Scan for the cell matching the given text and deliver its (x, y) coordinate at center. 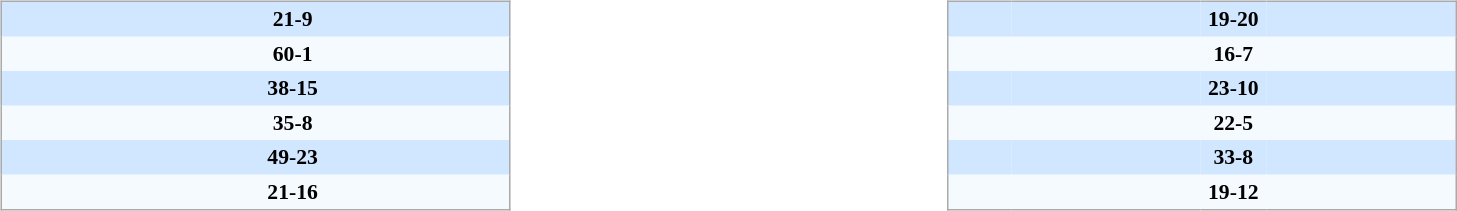
21-16 (293, 192)
38-15 (293, 88)
21-9 (293, 18)
49-23 (293, 157)
60-1 (293, 53)
22-5 (1233, 123)
23-10 (1233, 88)
19-20 (1233, 18)
19-12 (1233, 192)
33-8 (1233, 157)
35-8 (293, 123)
16-7 (1233, 53)
